Determine the [X, Y] coordinate at the center of the cell enclosing the given text.  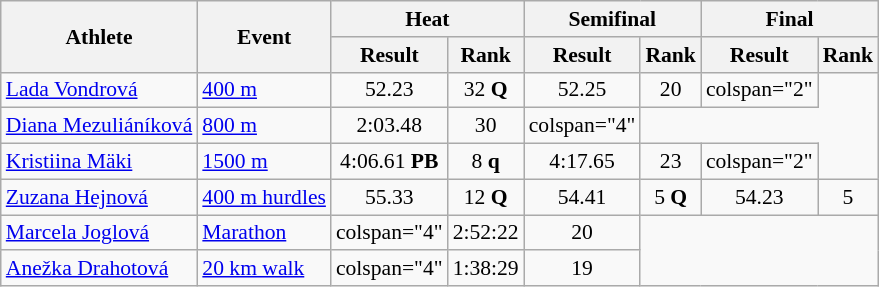
Heat [428, 19]
2:03.48 [390, 126]
Final [790, 19]
1500 m [264, 162]
Marathon [264, 233]
Event [264, 36]
12 Q [486, 197]
54.41 [582, 197]
54.23 [760, 197]
Zuzana Hejnová [100, 197]
1:38:29 [486, 269]
52.25 [582, 90]
20 km walk [264, 269]
8 q [486, 162]
Diana Mezuliáníková [100, 126]
Kristiina Mäki [100, 162]
52.23 [390, 90]
23 [670, 162]
800 m [264, 126]
Anežka Drahotová [100, 269]
5 [848, 197]
4:06.61 PB [390, 162]
Semifinal [612, 19]
55.33 [390, 197]
2:52:22 [486, 233]
30 [486, 126]
19 [582, 269]
Lada Vondrová [100, 90]
Marcela Joglová [100, 233]
Athlete [100, 36]
5 Q [670, 197]
4:17.65 [582, 162]
400 m hurdles [264, 197]
32 Q [486, 90]
400 m [264, 90]
